Search for the cell housing the specified text and yield its (X, Y) center coordinate. 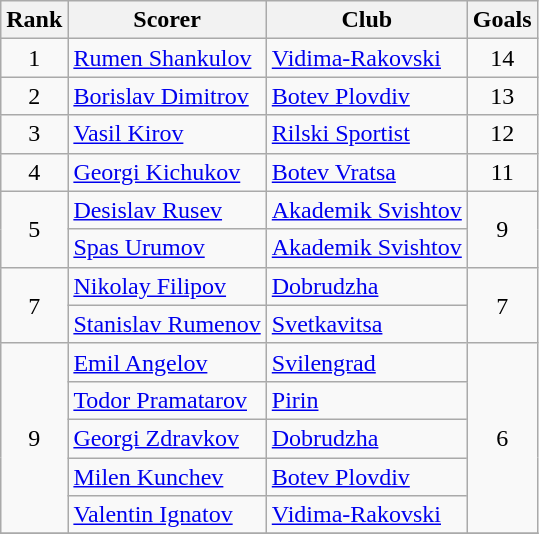
Emil Angelov (167, 362)
Scorer (167, 20)
Rank (34, 20)
Nikolay Filipov (167, 286)
6 (502, 438)
Rilski Sportist (366, 134)
Rumen Shankulov (167, 58)
Vasil Kirov (167, 134)
Milen Kunchev (167, 477)
11 (502, 172)
1 (34, 58)
Todor Pramatarov (167, 400)
Spas Urumov (167, 248)
Georgi Zdravkov (167, 438)
Georgi Kichukov (167, 172)
14 (502, 58)
Stanislav Rumenov (167, 324)
Club (366, 20)
Goals (502, 20)
12 (502, 134)
Borislav Dimitrov (167, 96)
Valentin Ignatov (167, 515)
13 (502, 96)
Svetkavitsa (366, 324)
4 (34, 172)
3 (34, 134)
Desislav Rusev (167, 210)
Botev Vratsa (366, 172)
Svilengrad (366, 362)
Pirin (366, 400)
2 (34, 96)
5 (34, 229)
